Find where the given text appears and provide that cell's center as (x, y) coordinate. 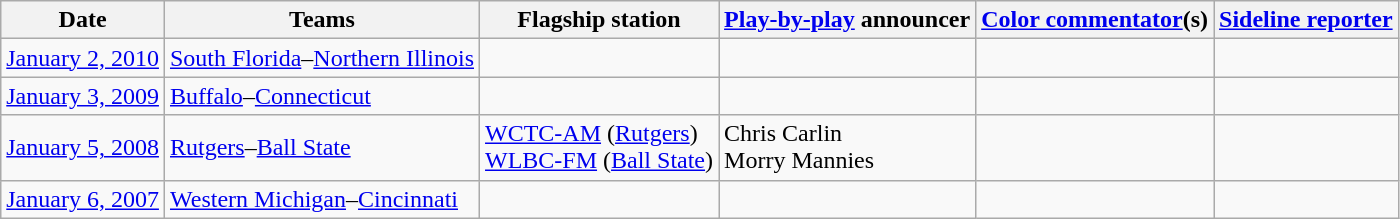
Flagship station (600, 20)
Teams (322, 20)
Sideline reporter (1306, 20)
January 5, 2008 (83, 148)
Western Michigan–Cincinnati (322, 199)
WCTC-AM (Rutgers)WLBC-FM (Ball State) (600, 148)
Date (83, 20)
Color commentator(s) (1095, 20)
January 2, 2010 (83, 58)
January 3, 2009 (83, 96)
South Florida–Northern Illinois (322, 58)
Rutgers–Ball State (322, 148)
Play-by-play announcer (848, 20)
Buffalo–Connecticut (322, 96)
Chris CarlinMorry Mannies (848, 148)
January 6, 2007 (83, 199)
